Pinpoint the cell where the given text exists, returning its (x, y) midpoint coordinate. 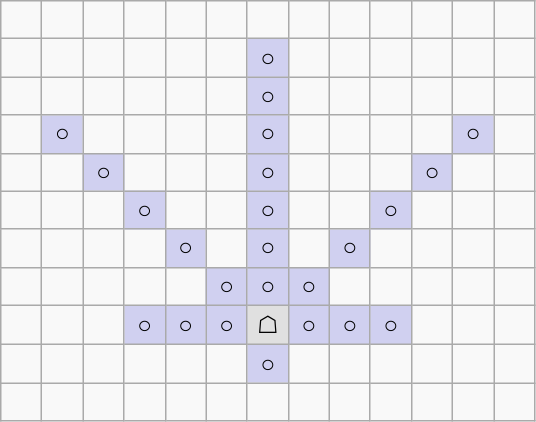
☖ (268, 325)
